Return the [x, y] coordinate for the center point of the cell that contains the specified text.  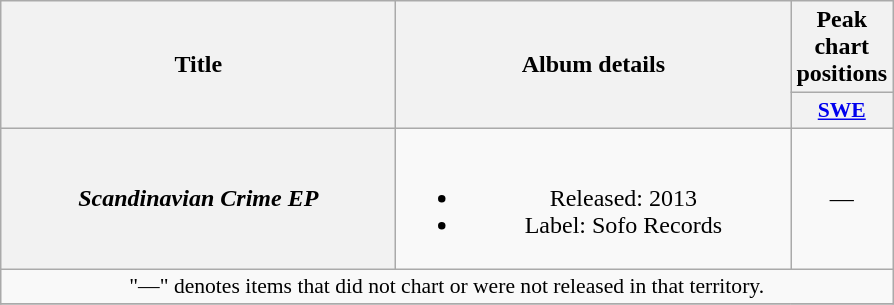
— [842, 198]
"—" denotes items that did not chart or were not released in that territory. [447, 286]
Peakchartpositions [842, 47]
Scandinavian Crime EP [198, 198]
Released: 2013Label: Sofo Records [594, 198]
Title [198, 65]
SWE [842, 111]
Album details [594, 65]
